Return [X, Y] of the center of cell containing provided text 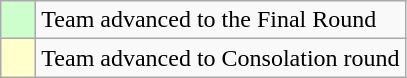
Team advanced to Consolation round [220, 58]
Team advanced to the Final Round [220, 20]
